For the text-containing cell, return its midpoint in (X, Y) coordinate format. 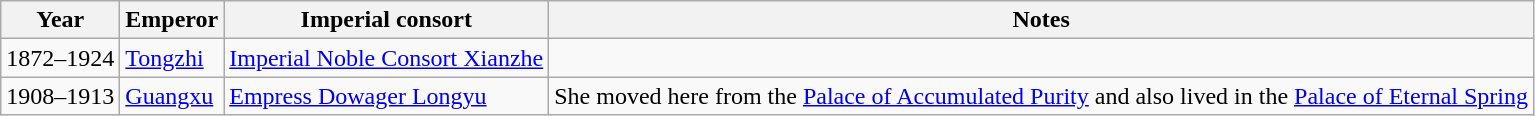
She moved here from the Palace of Accumulated Purity and also lived in the Palace of Eternal Spring (1042, 96)
Year (60, 20)
Empress Dowager Longyu (386, 96)
Imperial Noble Consort Xianzhe (386, 58)
Guangxu (172, 96)
Notes (1042, 20)
1872–1924 (60, 58)
1908–1913 (60, 96)
Tongzhi (172, 58)
Emperor (172, 20)
Imperial consort (386, 20)
